Pinpoint the cell where the given text exists, returning its (X, Y) midpoint coordinate. 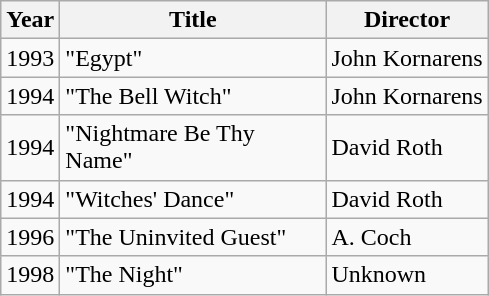
1993 (30, 58)
1998 (30, 275)
"The Uninvited Guest" (193, 237)
"Nightmare Be Thy Name" (193, 148)
1996 (30, 237)
A. Coch (407, 237)
Title (193, 20)
Unknown (407, 275)
"Witches' Dance" (193, 199)
"Egypt" (193, 58)
"The Bell Witch" (193, 96)
"The Night" (193, 275)
Director (407, 20)
Year (30, 20)
